Scan for the cell matching the given text and deliver its (x, y) coordinate at center. 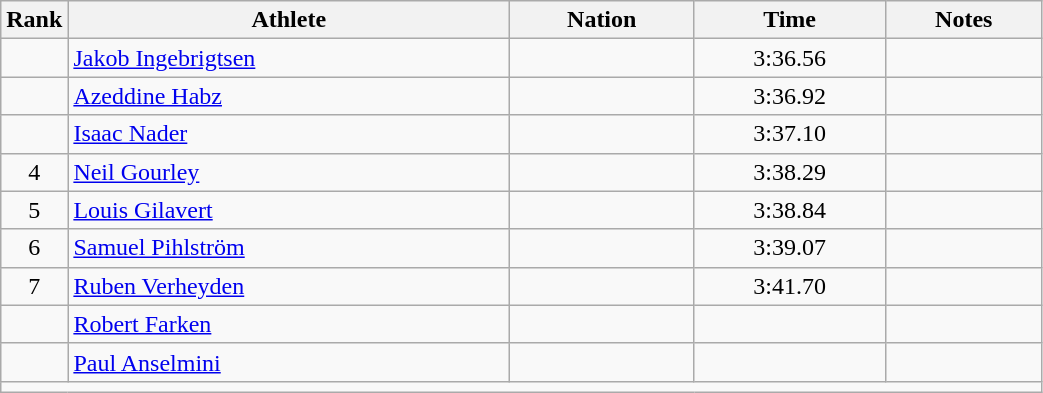
Azeddine Habz (289, 96)
Paul Anselmini (289, 362)
Neil Gourley (289, 172)
Louis Gilavert (289, 210)
3:36.56 (790, 58)
Isaac Nader (289, 134)
3:38.84 (790, 210)
3:41.70 (790, 286)
Robert Farken (289, 324)
Nation (602, 20)
5 (34, 210)
Notes (964, 20)
4 (34, 172)
7 (34, 286)
3:36.92 (790, 96)
Ruben Verheyden (289, 286)
Samuel Pihlström (289, 248)
Rank (34, 20)
6 (34, 248)
3:37.10 (790, 134)
Jakob Ingebrigtsen (289, 58)
3:39.07 (790, 248)
Time (790, 20)
3:38.29 (790, 172)
Athlete (289, 20)
